For the text-containing cell, return its midpoint in [X, Y] coordinate format. 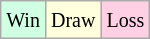
Win [24, 20]
Loss [126, 20]
Draw [72, 20]
